Capture the cell that displays the provided text and extract its (X, Y) central coordinate. 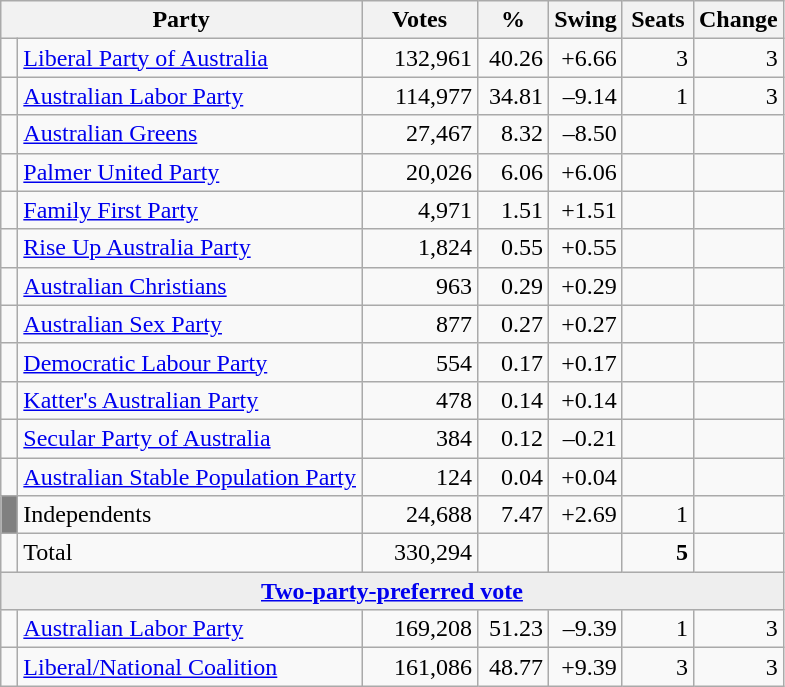
0.29 (514, 286)
34.81 (514, 96)
0.14 (514, 400)
Family First Party (190, 210)
330,294 (420, 553)
1.51 (514, 210)
Swing (586, 20)
6.06 (514, 172)
8.32 (514, 134)
877 (420, 324)
963 (420, 286)
169,208 (420, 629)
Liberal Party of Australia (190, 58)
0.55 (514, 248)
Palmer United Party (190, 172)
0.04 (514, 477)
Two-party-preferred vote (392, 591)
Independents (190, 515)
161,086 (420, 667)
0.27 (514, 324)
+1.51 (586, 210)
5 (658, 553)
Total (190, 553)
Party (182, 20)
Australian Sex Party (190, 324)
48.77 (514, 667)
+6.06 (586, 172)
+0.29 (586, 286)
Democratic Labour Party (190, 362)
+9.39 (586, 667)
–8.50 (586, 134)
114,977 (420, 96)
+0.55 (586, 248)
Liberal/National Coalition (190, 667)
478 (420, 400)
+0.04 (586, 477)
Seats (658, 20)
+6.66 (586, 58)
Change (738, 20)
Australian Christians (190, 286)
4,971 (420, 210)
Votes (420, 20)
0.17 (514, 362)
Secular Party of Australia (190, 438)
51.23 (514, 629)
–9.14 (586, 96)
27,467 (420, 134)
7.47 (514, 515)
20,026 (420, 172)
+0.27 (586, 324)
24,688 (420, 515)
Australian Stable Population Party (190, 477)
124 (420, 477)
40.26 (514, 58)
+2.69 (586, 515)
0.12 (514, 438)
+0.17 (586, 362)
554 (420, 362)
1,824 (420, 248)
384 (420, 438)
% (514, 20)
–0.21 (586, 438)
132,961 (420, 58)
Katter's Australian Party (190, 400)
+0.14 (586, 400)
Australian Greens (190, 134)
Rise Up Australia Party (190, 248)
–9.39 (586, 629)
